Pinpoint the cell where the given text exists, returning its (x, y) midpoint coordinate. 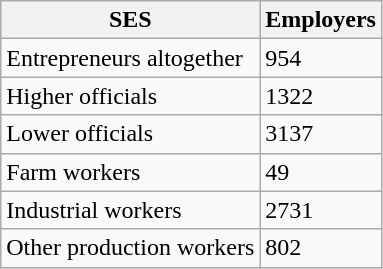
1322 (321, 96)
Other production workers (130, 248)
3137 (321, 134)
Higher officials (130, 96)
SES (130, 20)
802 (321, 248)
2731 (321, 210)
Employers (321, 20)
Entrepreneurs altogether (130, 58)
Lower officials (130, 134)
49 (321, 172)
Farm workers (130, 172)
954 (321, 58)
Industrial workers (130, 210)
